Return the (X, Y) coordinate for the center point of the cell that contains the specified text.  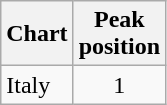
Peakposition (119, 34)
Italy (37, 85)
Chart (37, 34)
1 (119, 85)
